Identify which cell holds the provided text, then report its (x, y) central coordinate. 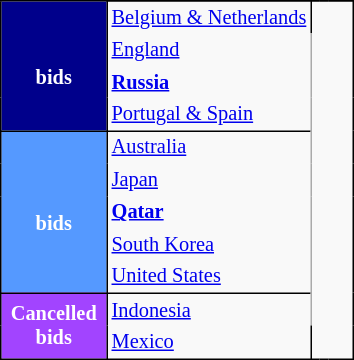
Indonesia (209, 310)
Portugal & Spain (209, 114)
England (209, 49)
Japan (209, 179)
Australia (209, 146)
Qatar (209, 212)
Cancelled bids (54, 326)
Mexico (209, 342)
United States (209, 276)
South Korea (209, 244)
Russia (209, 81)
Belgium & Netherlands (209, 16)
